From the cell containing the given text, extract its center point as [X, Y] coordinate. 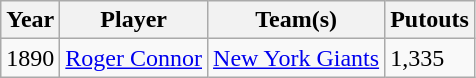
Putouts [430, 20]
Year [30, 20]
Roger Connor [134, 58]
Team(s) [296, 20]
1890 [30, 58]
New York Giants [296, 58]
Player [134, 20]
1,335 [430, 58]
